Locate the cell with the specified text and output its (x, y) center coordinate. 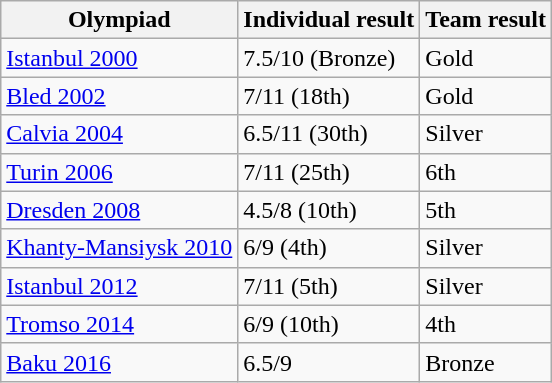
Team result (486, 20)
Istanbul 2000 (120, 58)
6/9 (4th) (329, 248)
Dresden 2008 (120, 210)
4th (486, 324)
Khanty-Mansiysk 2010 (120, 248)
Calvia 2004 (120, 134)
Turin 2006 (120, 172)
7/11 (5th) (329, 286)
6/9 (10th) (329, 324)
7/11 (25th) (329, 172)
Individual result (329, 20)
6.5/9 (329, 362)
7/11 (18th) (329, 96)
Bronze (486, 362)
Istanbul 2012 (120, 286)
5th (486, 210)
Olympiad (120, 20)
6.5/11 (30th) (329, 134)
Baku 2016 (120, 362)
7.5/10 (Bronze) (329, 58)
4.5/8 (10th) (329, 210)
Bled 2002 (120, 96)
Tromso 2014 (120, 324)
6th (486, 172)
